Locate the cell with the specified text and output its [x, y] center coordinate. 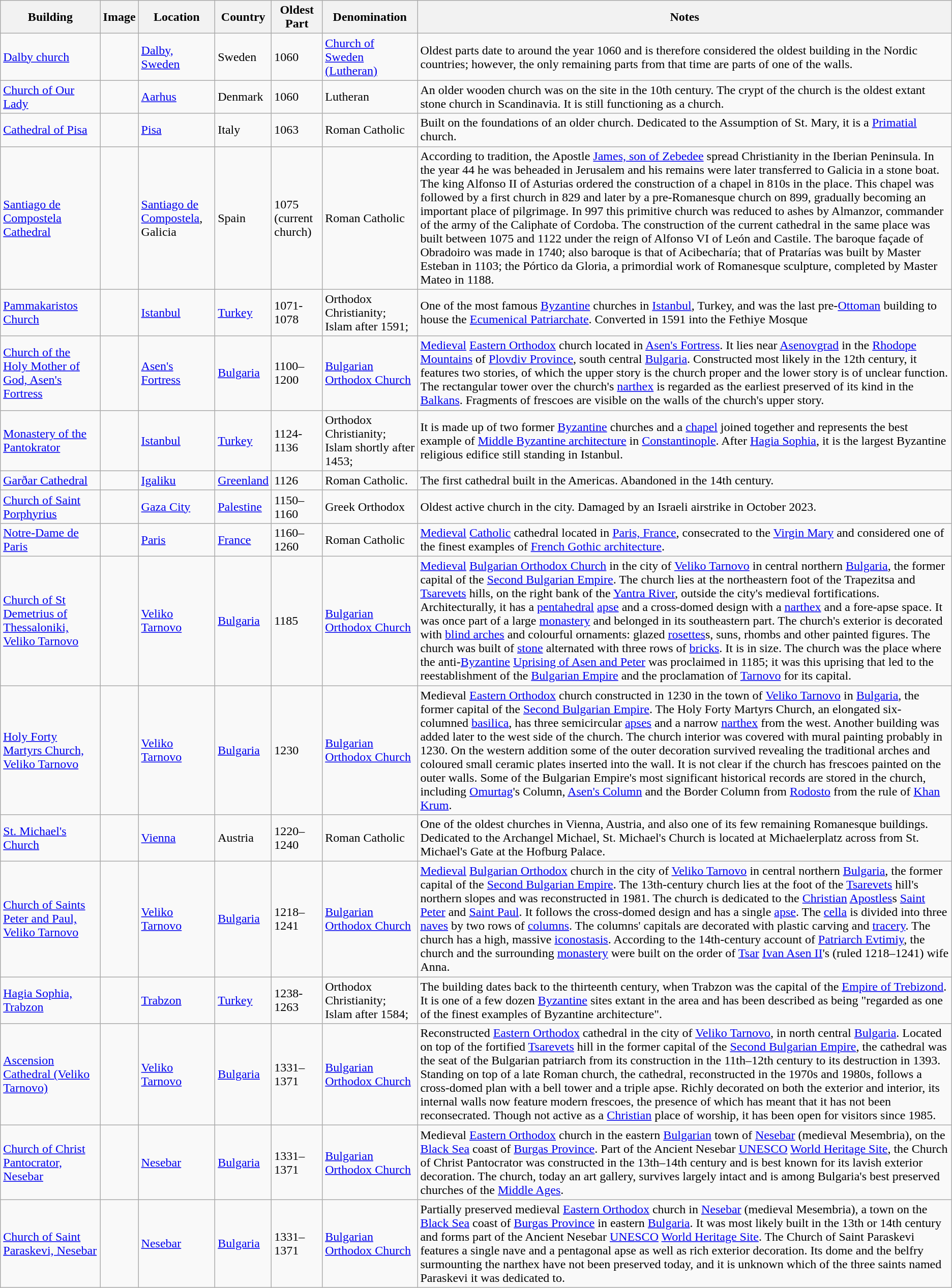
St. Michael's Church [50, 838]
Church of the Holy Mother of God, Asen's Fortress [50, 373]
Dalby, Sweden [177, 57]
Building [50, 17]
1100–1200 [297, 373]
Denmark [243, 97]
The first cathedral built in the Americas. Abandoned in the 14th century. [685, 480]
Hagia Sophia, Trabzon [50, 1000]
Orthodox Christianity; Islam after 1591; [370, 313]
Santiago de Compostela Cathedral [50, 218]
Oldest Part [297, 17]
Church of Saint Porphyrius [50, 506]
Italy [243, 130]
Austria [243, 838]
Image [119, 17]
Notes [685, 17]
Lutheran [370, 97]
1124-1136 [297, 440]
1238-1263 [297, 1000]
Vienna [177, 838]
1230 [297, 750]
Church of Sweden (Lutheran) [370, 57]
Orthodox Christianity; Islam shortly after 1453; [370, 440]
Church of Christ Pantocrator, Nesebar [50, 1162]
Monastery of the Pantokrator [50, 440]
Church of Our Lady [50, 97]
Church of Saints Peter and Paul, Veliko Tarnovo [50, 919]
Notre-Dame de Paris [50, 540]
Cathedral of Pisa [50, 130]
Country [243, 17]
Orthodox Christianity; Islam after 1584; [370, 1000]
Greenland [243, 480]
Roman Catholic. [370, 480]
Pisa [177, 130]
1071-1078 [297, 313]
Palestine [243, 506]
France [243, 540]
Dalby church [50, 57]
Holy Forty Martyrs Church, Veliko Tarnovo [50, 750]
Garðar Cathedral [50, 480]
Igaliku [177, 480]
1150–1160 [297, 506]
1160–1260 [297, 540]
Asen's Fortress [177, 373]
1126 [297, 480]
Santiago de Compostela, Galicia [177, 218]
1075 (current church) [297, 218]
Ascension Cathedral (Veliko Tarnovo) [50, 1075]
Built on the foundations of an older church. Dedicated to the Assumption of St. Mary, it is a Primatial church. [685, 130]
Aarhus [177, 97]
1185 [297, 621]
1218–1241 [297, 919]
Denomination [370, 17]
1063 [297, 130]
Paris [177, 540]
Sweden [243, 57]
Church of Saint Paraskevi, Nesebar [50, 1243]
Location [177, 17]
Trabzon [177, 1000]
Oldest active church in the city. Damaged by an Israeli airstrike in October 2023. [685, 506]
Spain [243, 218]
Greek Orthodox [370, 506]
Church of St Demetrius of Thessaloniki, Veliko Tarnovo [50, 621]
Pammakaristos Church [50, 313]
1220–1240 [297, 838]
Gaza City [177, 506]
